Return the [x, y] coordinate for the center point of the cell that contains the specified text.  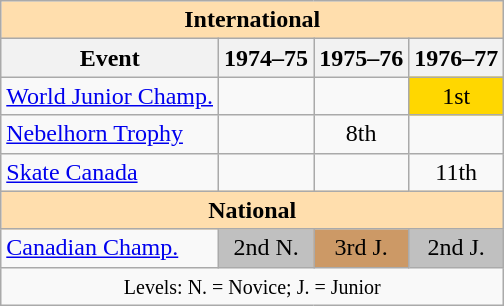
International [252, 20]
Event [110, 58]
1st [456, 96]
1974–75 [266, 58]
National [252, 210]
Skate Canada [110, 172]
2nd N. [266, 248]
Nebelhorn Trophy [110, 134]
1976–77 [456, 58]
Canadian Champ. [110, 248]
3rd J. [362, 248]
2nd J. [456, 248]
World Junior Champ. [110, 96]
8th [362, 134]
Levels: N. = Novice; J. = Junior [252, 286]
1975–76 [362, 58]
11th [456, 172]
